Provide the (X, Y) coordinate of the cell's center where the given text is located.  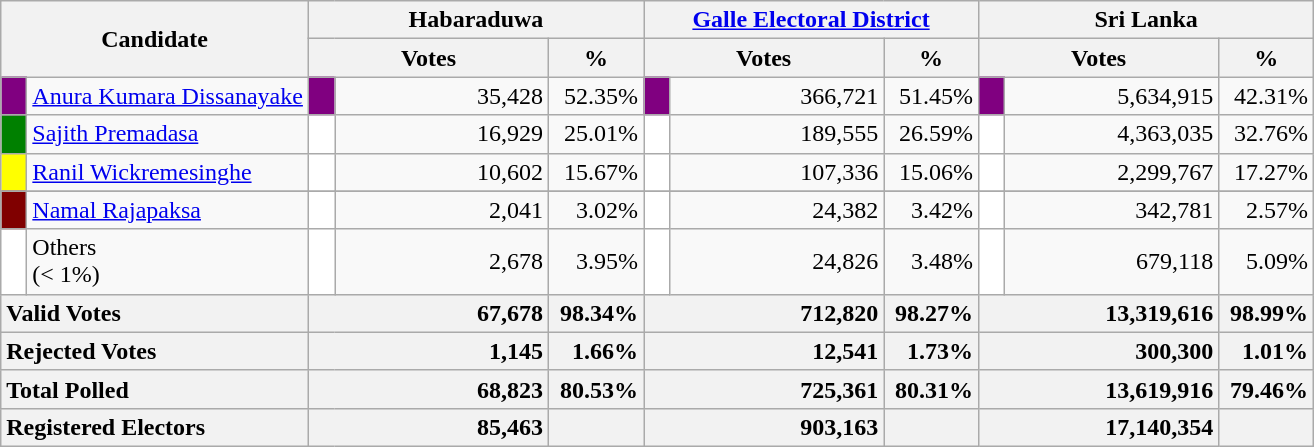
5,634,915 (1112, 96)
98.34% (596, 313)
12,541 (764, 351)
2,299,767 (1112, 172)
Total Polled (155, 389)
24,826 (777, 262)
Valid Votes (155, 313)
15.67% (596, 172)
Namal Rajapaksa (168, 210)
67,678 (428, 313)
4,363,035 (1112, 134)
Candidate (155, 39)
3.95% (596, 262)
26.59% (932, 134)
13,619,916 (1099, 389)
712,820 (764, 313)
3.48% (932, 262)
725,361 (764, 389)
903,163 (764, 427)
342,781 (1112, 210)
2,041 (441, 210)
17.27% (1266, 172)
42.31% (1266, 96)
300,300 (1099, 351)
85,463 (428, 427)
5.09% (1266, 262)
107,336 (777, 172)
Sajith Premadasa (168, 134)
Habaraduwa (476, 20)
2,678 (441, 262)
1.01% (1266, 351)
25.01% (596, 134)
Others (< 1%) (168, 262)
17,140,354 (1099, 427)
32.76% (1266, 134)
15.06% (932, 172)
16,929 (441, 134)
Galle Electoral District (812, 20)
1.73% (932, 351)
2.57% (1266, 210)
10,602 (441, 172)
3.02% (596, 210)
51.45% (932, 96)
24,382 (777, 210)
80.53% (596, 389)
98.99% (1266, 313)
1,145 (428, 351)
189,555 (777, 134)
3.42% (932, 210)
79.46% (1266, 389)
Anura Kumara Dissanayake (168, 96)
Rejected Votes (155, 351)
52.35% (596, 96)
98.27% (932, 313)
Ranil Wickremesinghe (168, 172)
68,823 (428, 389)
80.31% (932, 389)
679,118 (1112, 262)
366,721 (777, 96)
35,428 (441, 96)
Sri Lanka (1146, 20)
Registered Electors (155, 427)
13,319,616 (1099, 313)
1.66% (596, 351)
